For the text-containing cell, return its midpoint in (x, y) coordinate format. 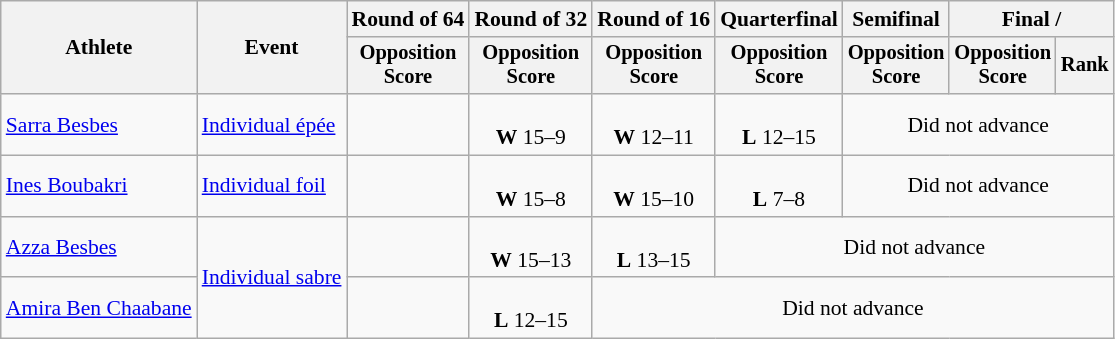
Individual épée (272, 124)
Round of 64 (408, 19)
Azza Besbes (99, 248)
Individual sabre (272, 278)
Amira Ben Chaabane (99, 308)
Final / (1031, 19)
Semifinal (896, 19)
W 15–8 (530, 186)
Event (272, 48)
L 13–15 (654, 248)
Sarra Besbes (99, 124)
Rank (1085, 66)
Quarterfinal (779, 19)
W 15–13 (530, 248)
Round of 16 (654, 19)
Ines Boubakri (99, 186)
W 15–9 (530, 124)
W 15–10 (654, 186)
W 12–11 (654, 124)
Round of 32 (530, 19)
L 7–8 (779, 186)
Athlete (99, 48)
Individual foil (272, 186)
